Find where the given text appears and provide that cell's center as (X, Y) coordinate. 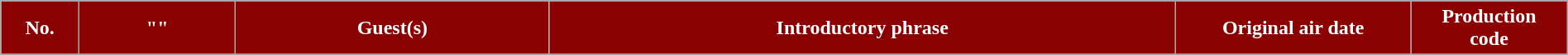
No. (40, 28)
"" (157, 28)
Introductory phrase (863, 28)
Production code (1489, 28)
Original air date (1293, 28)
Guest(s) (392, 28)
